Detect which cell encompasses the target text, then output its (x, y) center coordinate. 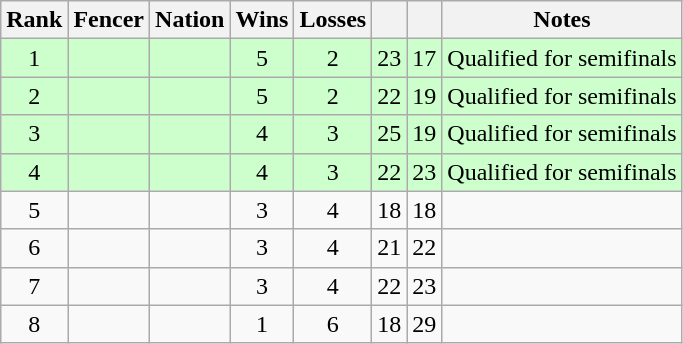
8 (34, 324)
17 (424, 58)
21 (390, 248)
Rank (34, 20)
7 (34, 286)
29 (424, 324)
Notes (562, 20)
Wins (262, 20)
Fencer (109, 20)
Nation (190, 20)
Losses (333, 20)
25 (390, 134)
